From the cell containing the given text, extract its center point as (X, Y) coordinate. 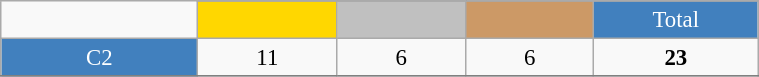
23 (676, 58)
11 (268, 58)
C2 (100, 58)
Total (676, 20)
